Return (x, y) of the center of cell containing provided text 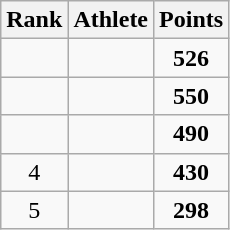
430 (192, 172)
Athlete (111, 20)
Points (192, 20)
526 (192, 58)
490 (192, 134)
298 (192, 210)
4 (34, 172)
5 (34, 210)
Rank (34, 20)
550 (192, 96)
